Detect which cell encompasses the target text, then output its (x, y) center coordinate. 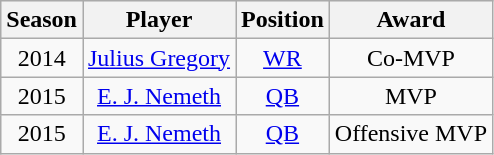
2014 (42, 58)
Julius Gregory (158, 58)
Season (42, 20)
Award (410, 20)
Position (283, 20)
WR (283, 58)
MVP (410, 96)
Co-MVP (410, 58)
Player (158, 20)
Offensive MVP (410, 134)
